Return (X, Y) of the center of cell containing provided text 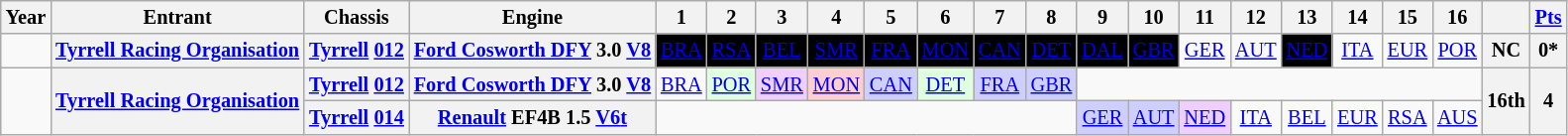
11 (1204, 17)
Chassis (357, 17)
0* (1549, 51)
12 (1256, 17)
DAL (1102, 51)
Entrant (177, 17)
8 (1052, 17)
16 (1457, 17)
Year (26, 17)
6 (945, 17)
9 (1102, 17)
16th (1507, 101)
14 (1357, 17)
Tyrrell 014 (357, 117)
Engine (533, 17)
AUS (1457, 117)
2 (731, 17)
3 (783, 17)
13 (1307, 17)
7 (1000, 17)
5 (891, 17)
Pts (1549, 17)
NC (1507, 51)
Renault EF4B 1.5 V6t (533, 117)
15 (1408, 17)
1 (681, 17)
10 (1154, 17)
